Provide the [X, Y] coordinate of the cell's center where the given text is located.  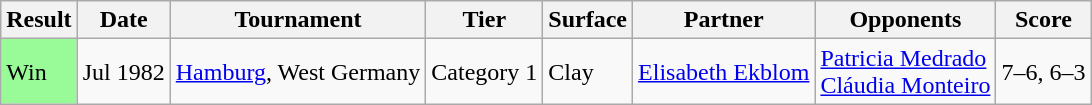
Tier [484, 20]
Patricia Medrado Cláudia Monteiro [906, 72]
Surface [588, 20]
Opponents [906, 20]
Clay [588, 72]
Category 1 [484, 72]
Score [1044, 20]
Result [39, 20]
7–6, 6–3 [1044, 72]
Date [124, 20]
Partner [724, 20]
Win [39, 72]
Jul 1982 [124, 72]
Tournament [298, 20]
Hamburg, West Germany [298, 72]
Elisabeth Ekblom [724, 72]
